Scan for the cell matching the given text and deliver its [X, Y] coordinate at center. 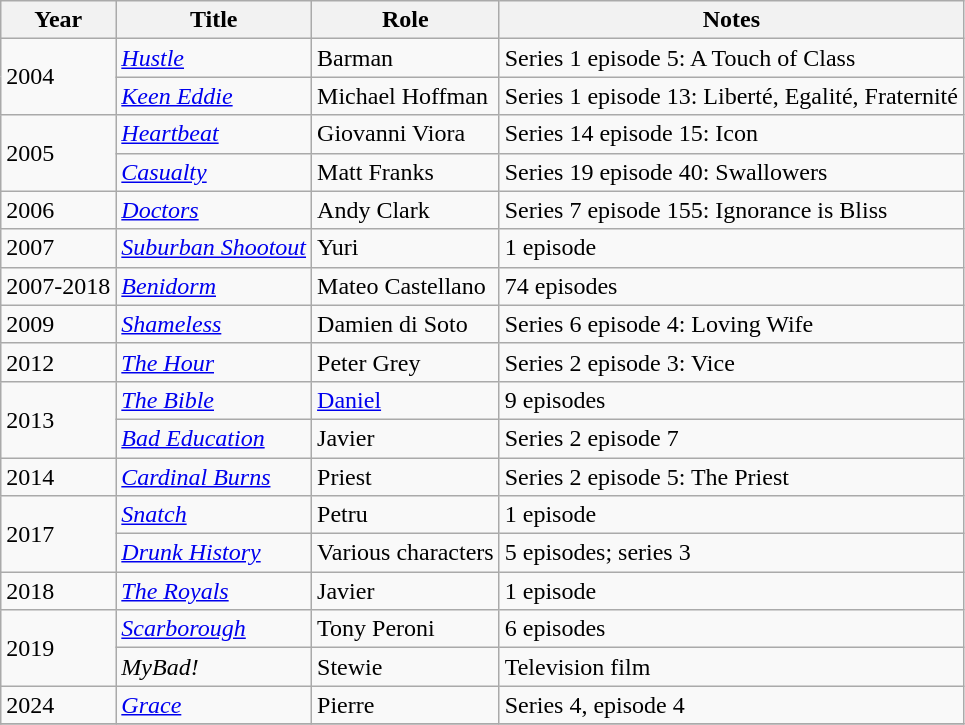
The Royals [214, 591]
Title [214, 20]
Series 1 episode 13: Liberté, Egalité, Fraternité [731, 96]
Casualty [214, 172]
2004 [58, 77]
Bad Education [214, 438]
Doctors [214, 210]
Heartbeat [214, 134]
Matt Franks [406, 172]
Series 2 episode 7 [731, 438]
Shameless [214, 324]
Stewie [406, 667]
Suburban Shootout [214, 248]
Giovanni Viora [406, 134]
Priest [406, 477]
Series 2 episode 5: The Priest [731, 477]
Keen Eddie [214, 96]
Grace [214, 705]
Tony Peroni [406, 629]
The Bible [214, 400]
2017 [58, 534]
Michael Hoffman [406, 96]
The Hour [214, 362]
Scarborough [214, 629]
Series 19 episode 40: Swallowers [731, 172]
2006 [58, 210]
Series 1 episode 5: A Touch of Class [731, 58]
Benidorm [214, 286]
Notes [731, 20]
2005 [58, 153]
2007 [58, 248]
Drunk History [214, 553]
Role [406, 20]
Pierre [406, 705]
Andy Clark [406, 210]
2018 [58, 591]
MyBad! [214, 667]
Peter Grey [406, 362]
Series 14 episode 15: Icon [731, 134]
2019 [58, 648]
74 episodes [731, 286]
Series 7 episode 155: Ignorance is Bliss [731, 210]
Mateo Castellano [406, 286]
Damien di Soto [406, 324]
2009 [58, 324]
2024 [58, 705]
Various characters [406, 553]
6 episodes [731, 629]
Series 2 episode 3: Vice [731, 362]
Hustle [214, 58]
2007-2018 [58, 286]
Petru [406, 515]
Series 6 episode 4: Loving Wife [731, 324]
Daniel [406, 400]
Television film [731, 667]
Barman [406, 58]
9 episodes [731, 400]
Yuri [406, 248]
Series 4, episode 4 [731, 705]
Cardinal Burns [214, 477]
5 episodes; series 3 [731, 553]
2012 [58, 362]
2013 [58, 419]
Snatch [214, 515]
Year [58, 20]
2014 [58, 477]
